Capture the cell that displays the provided text and extract its [x, y] central coordinate. 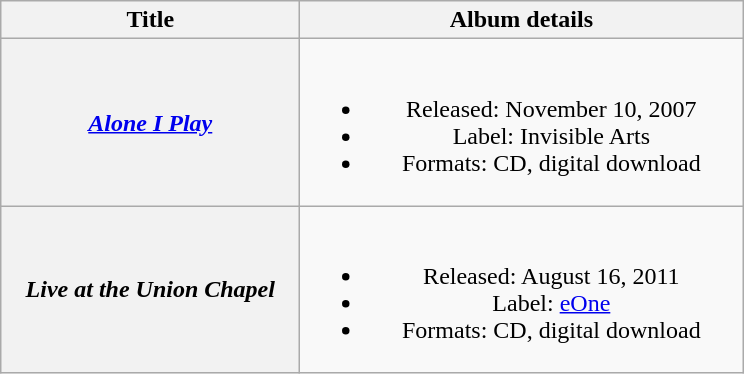
Alone I Play [150, 122]
Live at the Union Chapel [150, 290]
Title [150, 20]
Album details [522, 20]
Released: November 10, 2007Label: Invisible ArtsFormats: CD, digital download [522, 122]
Released: August 16, 2011Label: eOneFormats: CD, digital download [522, 290]
